Return [X, Y] of the center of cell containing provided text 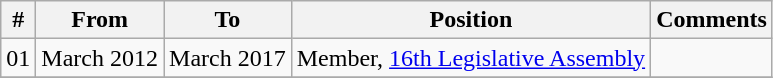
March 2012 [100, 58]
To [228, 20]
From [100, 20]
March 2017 [228, 58]
01 [18, 58]
Member, 16th Legislative Assembly [470, 58]
Comments [712, 20]
# [18, 20]
Position [470, 20]
